Determine the [x, y] coordinate at the center of the cell enclosing the given text.  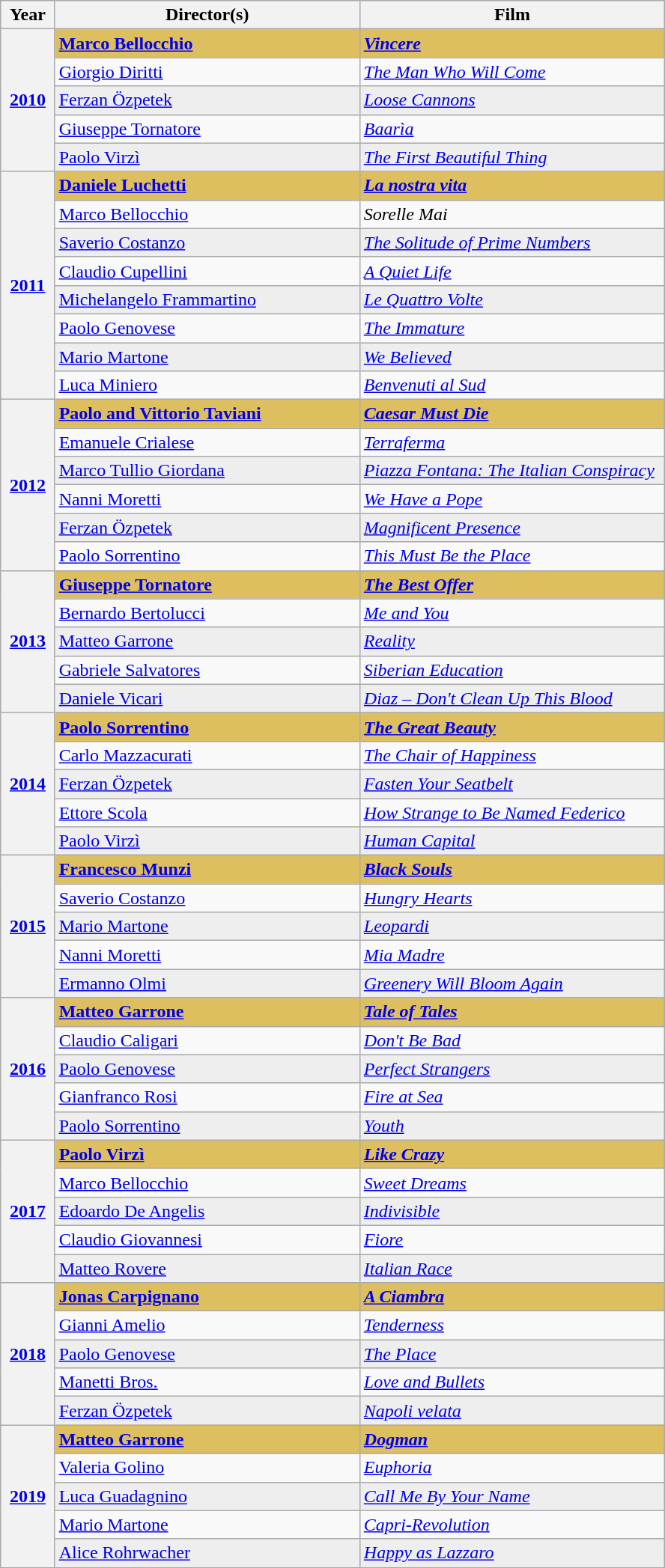
The Man Who Will Come [512, 72]
Diaz – Don't Clean Up This Blood [512, 698]
Director(s) [207, 15]
2012 [28, 485]
Youth [512, 1126]
Reality [512, 641]
2016 [28, 1069]
Bernardo Bertolucci [207, 613]
Film [512, 15]
Loose Cannons [512, 100]
Hungry Hearts [512, 898]
2013 [28, 641]
Claudio Caligari [207, 1040]
Carlo Mazzacurati [207, 755]
We Have a Pope [512, 499]
Michelangelo Frammartino [207, 299]
Edoardo De Angelis [207, 1211]
Benvenuti al Sud [512, 385]
La nostra vita [512, 186]
Greenery Will Bloom Again [512, 983]
Ermanno Olmi [207, 983]
2011 [28, 285]
Piazza Fontana: The Italian Conspiracy [512, 471]
Sorelle Mai [512, 214]
Fiore [512, 1239]
Me and You [512, 613]
Human Capital [512, 841]
Leopardi [512, 927]
Terraferma [512, 442]
Gianfranco Rosi [207, 1097]
Don't Be Bad [512, 1040]
Siberian Education [512, 670]
2014 [28, 784]
2019 [28, 1496]
2017 [28, 1211]
Tenderness [512, 1326]
2010 [28, 100]
Matteo Rovere [207, 1269]
Luca Guadagnino [207, 1496]
Gabriele Salvatores [207, 670]
Italian Race [512, 1269]
Le Quattro Volte [512, 299]
Year [28, 15]
Euphoria [512, 1468]
Napoli velata [512, 1411]
A Ciambra [512, 1297]
We Believed [512, 357]
Ettore Scola [207, 812]
How Strange to Be Named Federico [512, 812]
This Must Be the Place [512, 556]
Manetti Bros. [207, 1382]
Luca Miniero [207, 385]
The Place [512, 1354]
The Best Offer [512, 585]
Daniele Luchetti [207, 186]
Dogman [512, 1439]
Happy as Lazzaro [512, 1553]
Capri-Revolution [512, 1525]
Alice Rohrwacher [207, 1553]
Perfect Strangers [512, 1069]
2018 [28, 1354]
Love and Bullets [512, 1382]
Sweet Dreams [512, 1183]
Fire at Sea [512, 1097]
Gianni Amelio [207, 1326]
Vincere [512, 43]
Paolo and Vittorio Taviani [207, 414]
Jonas Carpignano [207, 1297]
Like Crazy [512, 1154]
Marco Tullio Giordana [207, 471]
Claudio Cupellini [207, 271]
Magnificent Presence [512, 528]
Emanuele Crialese [207, 442]
The Solitude of Prime Numbers [512, 242]
Tale of Tales [512, 1012]
2015 [28, 927]
The Chair of Happiness [512, 755]
The Immature [512, 328]
The Great Beauty [512, 727]
Claudio Giovannesi [207, 1239]
A Quiet Life [512, 271]
Black Souls [512, 870]
Mia Madre [512, 955]
Francesco Munzi [207, 870]
The First Beautiful Thing [512, 157]
Indivisible [512, 1211]
Giorgio Diritti [207, 72]
Fasten Your Seatbelt [512, 784]
Baarìa [512, 129]
Caesar Must Die [512, 414]
Daniele Vicari [207, 698]
Call Me By Your Name [512, 1496]
Valeria Golino [207, 1468]
